Scan for the cell matching the given text and deliver its [x, y] coordinate at center. 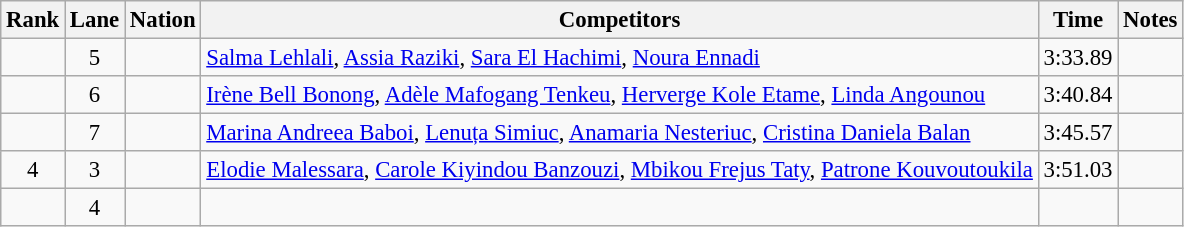
Time [1078, 20]
Irène Bell Bonong, Adèle Mafogang Tenkeu, Herverge Kole Etame, Linda Angounou [620, 95]
3 [95, 170]
Lane [95, 20]
5 [95, 58]
3:45.57 [1078, 133]
Elodie Malessara, Carole Kiyindou Banzouzi, Mbikou Frejus Taty, Patrone Kouvoutoukila [620, 170]
3:51.03 [1078, 170]
Marina Andreea Baboi, Lenuța Simiuc, Anamaria Nesteriuc, Cristina Daniela Balan [620, 133]
Nation [163, 20]
Salma Lehlali, Assia Raziki, Sara El Hachimi, Noura Ennadi [620, 58]
7 [95, 133]
3:33.89 [1078, 58]
Notes [1150, 20]
Competitors [620, 20]
Rank [33, 20]
3:40.84 [1078, 95]
6 [95, 95]
